Find where the given text appears and provide that cell's center as (x, y) coordinate. 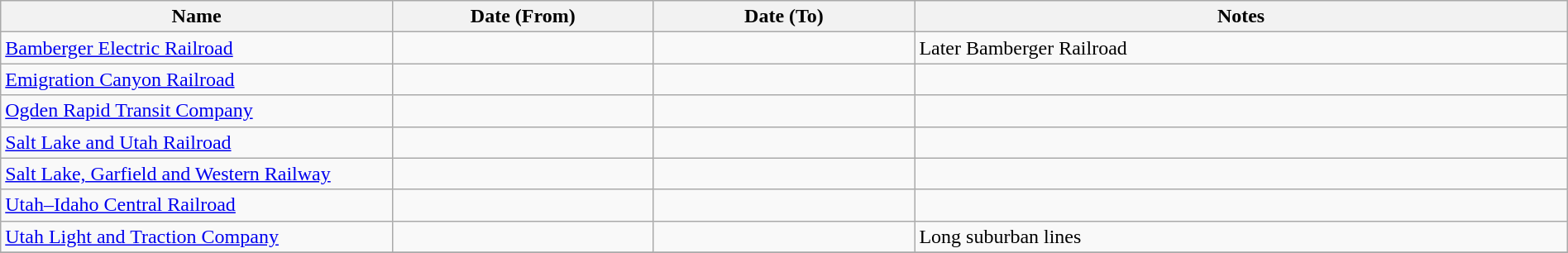
Salt Lake, Garfield and Western Railway (197, 174)
Long suburban lines (1241, 236)
Ogden Rapid Transit Company (197, 111)
Salt Lake and Utah Railroad (197, 142)
Date (To) (784, 17)
Utah Light and Traction Company (197, 236)
Utah–Idaho Central Railroad (197, 205)
Emigration Canyon Railroad (197, 79)
Notes (1241, 17)
Name (197, 17)
Bamberger Electric Railroad (197, 48)
Date (From) (523, 17)
Later Bamberger Railroad (1241, 48)
